For the text-containing cell, return its midpoint in [x, y] coordinate format. 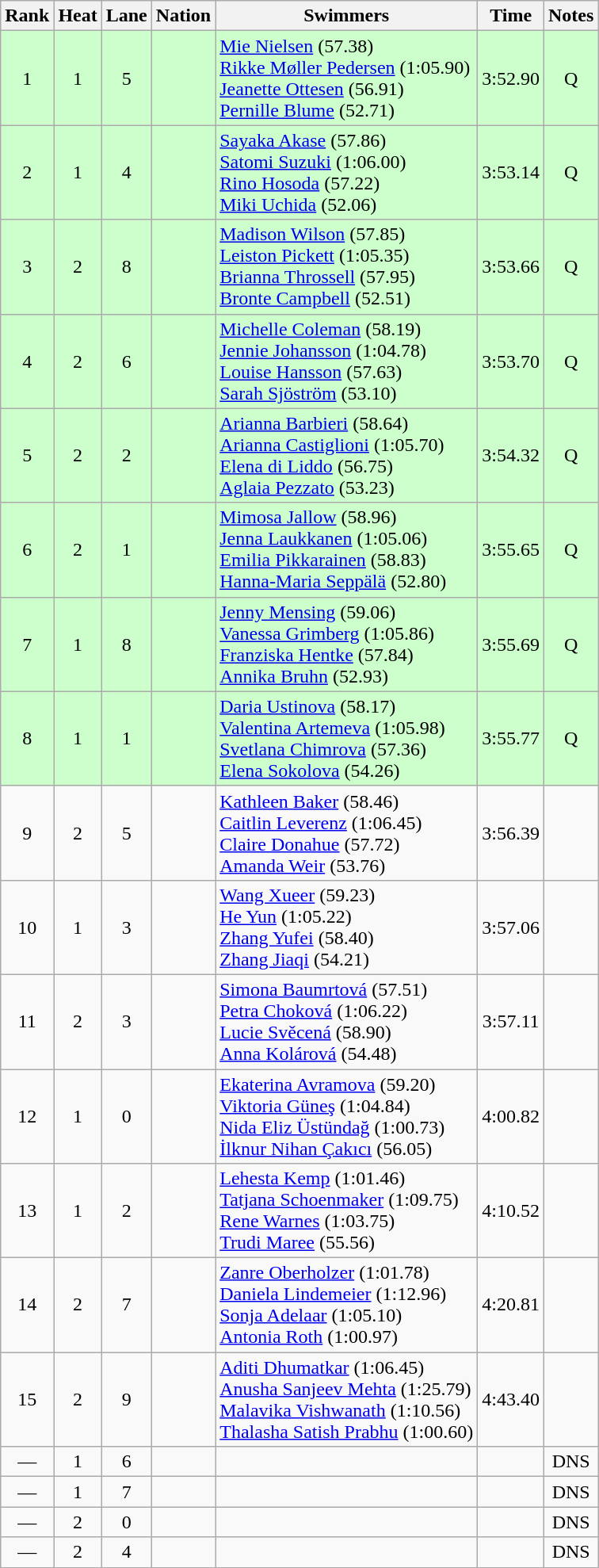
Heat [78, 16]
3:55.65 [511, 550]
Ekaterina Avramova (59.20)Viktoria Güneş (1:04.84)Nida Eliz Üstündağ (1:00.73)İlknur Nihan Çakıcı (56.05) [347, 1116]
Lane [127, 16]
Zanre Oberholzer (1:01.78)Daniela Lindemeier (1:12.96)Sonja Adelaar (1:05.10)Antonia Roth (1:00.97) [347, 1305]
3:53.70 [511, 361]
3:54.32 [511, 455]
Mie Nielsen (57.38)Rikke Møller Pedersen (1:05.90)Jeanette Ottesen (56.91)Pernille Blume (52.71) [347, 78]
Time [511, 16]
Swimmers [347, 16]
Jenny Mensing (59.06)Vanessa Grimberg (1:05.86)Franziska Hentke (57.84)Annika Bruhn (52.93) [347, 644]
Rank [27, 16]
3:55.69 [511, 644]
Notes [570, 16]
Michelle Coleman (58.19)Jennie Johansson (1:04.78)Louise Hansson (57.63)Sarah Sjöström (53.10) [347, 361]
Madison Wilson (57.85)Leiston Pickett (1:05.35)Brianna Throssell (57.95)Bronte Campbell (52.51) [347, 266]
3:52.90 [511, 78]
Lehesta Kemp (1:01.46)Tatjana Schoenmaker (1:09.75)Rene Warnes (1:03.75)Trudi Maree (55.56) [347, 1211]
Mimosa Jallow (58.96)Jenna Laukkanen (1:05.06)Emilia Pikkarainen (58.83)Hanna-Maria Seppälä (52.80) [347, 550]
Simona Baumrtová (57.51)Petra Choková (1:06.22)Lucie Svěcená (58.90)Anna Kolárová (54.48) [347, 1021]
Aditi Dhumatkar (1:06.45)Anusha Sanjeev Mehta (1:25.79)Malavika Vishwanath (1:10.56)Thalasha Satish Prabhu (1:00.60) [347, 1400]
Daria Ustinova (58.17)Valentina Artemeva (1:05.98)Svetlana Chimrova (57.36)Elena Sokolova (54.26) [347, 739]
10 [27, 927]
3:53.66 [511, 266]
12 [27, 1116]
Sayaka Akase (57.86)Satomi Suzuki (1:06.00)Rino Hosoda (57.22)Miki Uchida (52.06) [347, 173]
4:00.82 [511, 1116]
4:43.40 [511, 1400]
Wang Xueer (59.23)He Yun (1:05.22)Zhang Yufei (58.40)Zhang Jiaqi (54.21) [347, 927]
3:57.06 [511, 927]
3:53.14 [511, 173]
4:10.52 [511, 1211]
Nation [183, 16]
13 [27, 1211]
4:20.81 [511, 1305]
Kathleen Baker (58.46)Caitlin Leverenz (1:06.45)Claire Donahue (57.72)Amanda Weir (53.76) [347, 832]
14 [27, 1305]
3:56.39 [511, 832]
11 [27, 1021]
3:57.11 [511, 1021]
3:55.77 [511, 739]
Arianna Barbieri (58.64)Arianna Castiglioni (1:05.70)Elena di Liddo (56.75)Aglaia Pezzato (53.23) [347, 455]
15 [27, 1400]
